Pinpoint the cell where the given text exists, returning its (x, y) midpoint coordinate. 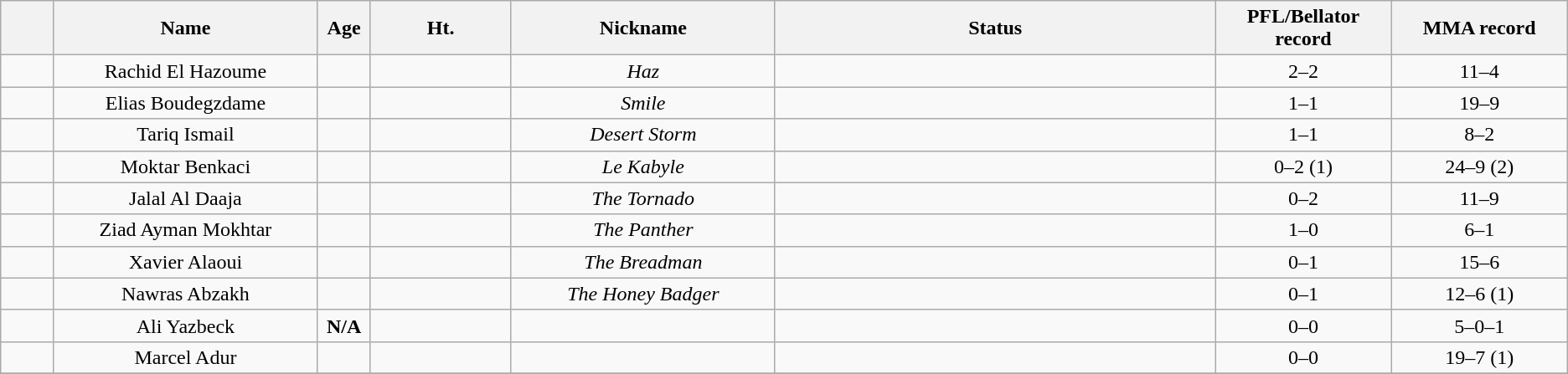
6–1 (1479, 230)
1–0 (1303, 230)
11–9 (1479, 198)
Tariq Ismail (186, 135)
MMA record (1479, 28)
19–7 (1) (1479, 357)
24–9 (2) (1479, 167)
0–2 (1) (1303, 167)
2–2 (1303, 71)
Moktar Benkaci (186, 167)
Elias Boudegzdame (186, 103)
Ziad Ayman Mokhtar (186, 230)
The Breadman (643, 262)
11–4 (1479, 71)
Smile (643, 103)
The Tornado (643, 198)
Rachid El Hazoume (186, 71)
5–0–1 (1479, 325)
PFL/Bellator record (1303, 28)
Name (186, 28)
8–2 (1479, 135)
19–9 (1479, 103)
15–6 (1479, 262)
Jalal Al Daaja (186, 198)
Ht. (441, 28)
The Honey Badger (643, 294)
Nickname (643, 28)
Ali Yazbeck (186, 325)
Desert Storm (643, 135)
Age (343, 28)
Le Kabyle (643, 167)
Xavier Alaoui (186, 262)
Status (995, 28)
Nawras Abzakh (186, 294)
N/A (343, 325)
The Panther (643, 230)
12–6 (1) (1479, 294)
Marcel Adur (186, 357)
0–2 (1303, 198)
Haz (643, 71)
